Locate the cell with the specified text and output its [x, y] center coordinate. 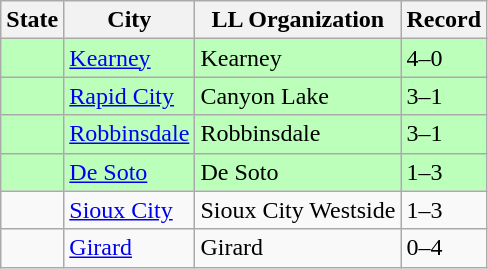
Sioux City [130, 210]
Sioux City Westside [298, 210]
State [32, 20]
Record [444, 20]
4–0 [444, 58]
0–4 [444, 248]
City [130, 20]
Rapid City [130, 96]
Canyon Lake [298, 96]
LL Organization [298, 20]
